Determine the [x, y] coordinate at the center of the cell enclosing the given text.  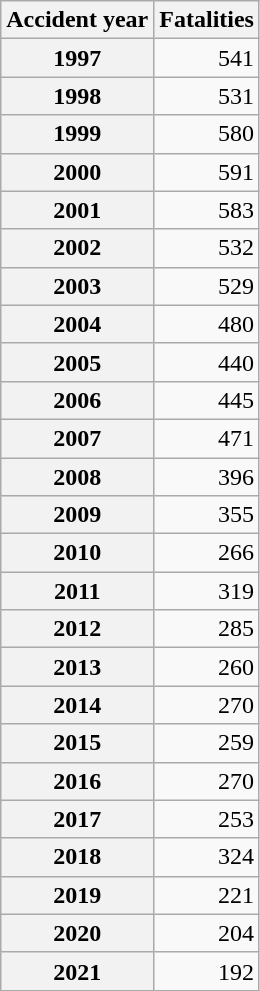
2000 [78, 172]
2002 [78, 248]
531 [207, 96]
1998 [78, 96]
480 [207, 324]
2013 [78, 667]
2005 [78, 362]
204 [207, 933]
532 [207, 248]
192 [207, 971]
2014 [78, 705]
2015 [78, 743]
2017 [78, 819]
319 [207, 591]
221 [207, 895]
355 [207, 515]
2007 [78, 438]
583 [207, 210]
2009 [78, 515]
591 [207, 172]
440 [207, 362]
396 [207, 477]
471 [207, 438]
2011 [78, 591]
2010 [78, 553]
2004 [78, 324]
Fatalities [207, 20]
580 [207, 134]
445 [207, 400]
1999 [78, 134]
2020 [78, 933]
324 [207, 857]
2016 [78, 781]
253 [207, 819]
2003 [78, 286]
2018 [78, 857]
285 [207, 629]
541 [207, 58]
2019 [78, 895]
1997 [78, 58]
259 [207, 743]
529 [207, 286]
2008 [78, 477]
2021 [78, 971]
2006 [78, 400]
2012 [78, 629]
266 [207, 553]
2001 [78, 210]
260 [207, 667]
Accident year [78, 20]
